From the cell containing the given text, extract its center point as [X, Y] coordinate. 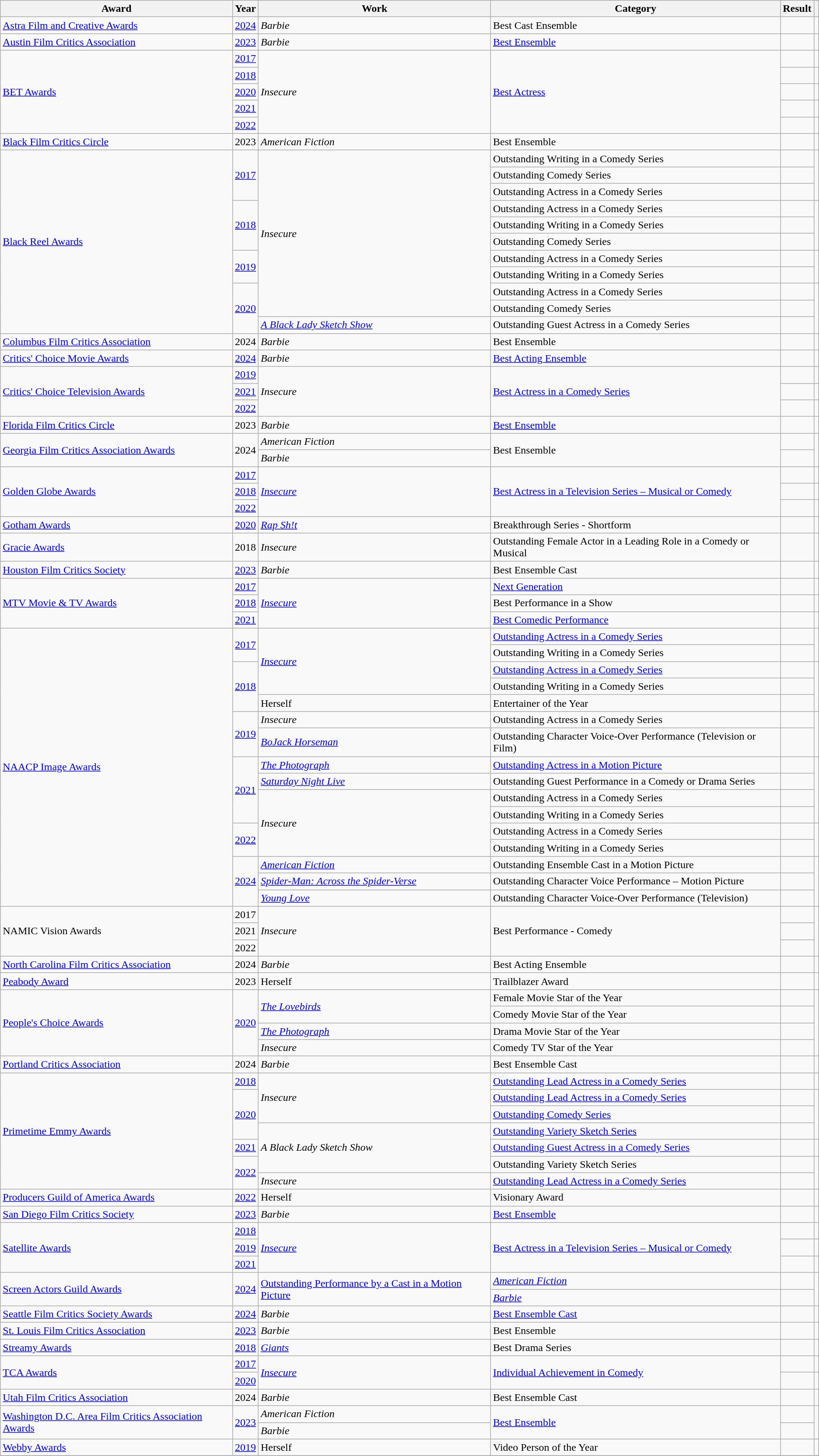
Drama Movie Star of the Year [636, 1031]
Golden Globe Awards [116, 491]
Gotham Awards [116, 525]
Individual Achievement in Comedy [636, 1372]
Portland Critics Association [116, 1065]
Result [797, 9]
Giants [374, 1348]
Outstanding Character Voice-Over Performance (Television) [636, 898]
Outstanding Actress in a Motion Picture [636, 765]
Year [245, 9]
Comedy Movie Star of the Year [636, 1014]
Satellite Awards [116, 1247]
Producers Guild of America Awards [116, 1198]
Young Love [374, 898]
Peabody Award [116, 981]
Primetime Emmy Awards [116, 1131]
Outstanding Character Voice Performance – Motion Picture [636, 881]
BET Awards [116, 92]
Breakthrough Series - Shortform [636, 525]
Best Actress [636, 92]
Award [116, 9]
NAACP Image Awards [116, 767]
Outstanding Ensemble Cast in a Motion Picture [636, 865]
Best Comedic Performance [636, 620]
Outstanding Performance by a Cast in a Motion Picture [374, 1289]
Screen Actors Guild Awards [116, 1289]
Black Film Critics Circle [116, 142]
BoJack Horseman [374, 742]
Georgia Film Critics Association Awards [116, 450]
Trailblazer Award [636, 981]
Best Cast Ensemble [636, 25]
The Lovebirds [374, 1006]
Next Generation [636, 587]
TCA Awards [116, 1372]
Outstanding Character Voice-Over Performance (Television or Film) [636, 742]
NAMIC Vision Awards [116, 931]
Columbus Film Critics Association [116, 342]
Critics' Choice Movie Awards [116, 358]
Saturday Night Live [374, 782]
MTV Movie & TV Awards [116, 603]
Webby Awards [116, 1447]
Rap Sh!t [374, 525]
Black Reel Awards [116, 241]
Seattle Film Critics Society Awards [116, 1314]
Outstanding Female Actor in a Leading Role in a Comedy or Musical [636, 548]
Critics' Choice Television Awards [116, 391]
Category [636, 9]
Florida Film Critics Circle [116, 425]
Utah Film Critics Association [116, 1397]
Outstanding Guest Performance in a Comedy or Drama Series [636, 782]
Best Performance in a Show [636, 603]
St. Louis Film Critics Association [116, 1331]
Visionary Award [636, 1198]
Best Performance - Comedy [636, 931]
Female Movie Star of the Year [636, 998]
Washington D.C. Area Film Critics Association Awards [116, 1422]
Comedy TV Star of the Year [636, 1048]
Gracie Awards [116, 548]
Spider-Man: Across the Spider-Verse [374, 881]
Entertainer of the Year [636, 703]
Best Actress in a Comedy Series [636, 391]
Houston Film Critics Society [116, 570]
Best Drama Series [636, 1348]
North Carolina Film Critics Association [116, 964]
People's Choice Awards [116, 1023]
Astra Film and Creative Awards [116, 25]
Streamy Awards [116, 1348]
Video Person of the Year [636, 1447]
Austin Film Critics Association [116, 42]
San Diego Film Critics Society [116, 1214]
Work [374, 9]
